Extract the (X, Y) coordinate from the center of the cell holding the provided text.  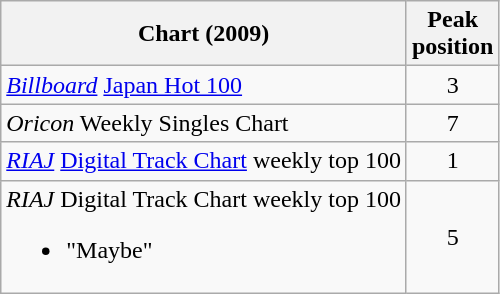
3 (452, 85)
RIAJ Digital Track Chart weekly top 100"Maybe" (204, 236)
RIAJ Digital Track Chart weekly top 100 (204, 161)
1 (452, 161)
Oricon Weekly Singles Chart (204, 123)
7 (452, 123)
5 (452, 236)
Billboard Japan Hot 100 (204, 85)
Peakposition (452, 34)
Chart (2009) (204, 34)
